Locate the cell with the specified text and output its (X, Y) center coordinate. 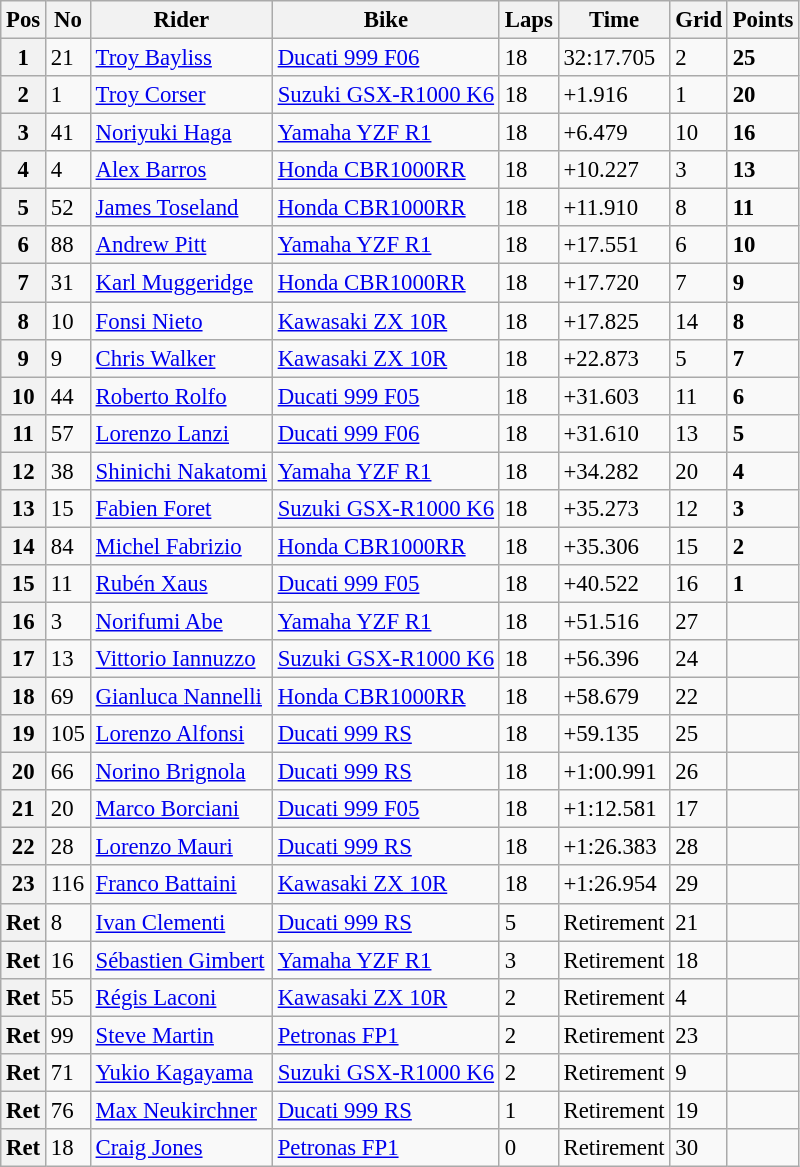
+35.306 (614, 546)
44 (68, 396)
Fonsi Nieto (181, 321)
+1:26.954 (614, 885)
Yukio Kagayama (181, 1073)
No (68, 20)
+31.603 (614, 396)
+1.916 (614, 95)
+58.679 (614, 697)
James Toseland (181, 208)
Grid (698, 20)
Bike (386, 20)
Vittorio Iannuzzo (181, 659)
38 (68, 471)
Points (762, 20)
55 (68, 997)
Time (614, 20)
Lorenzo Alfonsi (181, 734)
+56.396 (614, 659)
24 (698, 659)
+1:00.991 (614, 772)
Pos (24, 20)
Andrew Pitt (181, 245)
52 (68, 208)
30 (698, 1148)
71 (68, 1073)
Chris Walker (181, 358)
Marco Borciani (181, 809)
+40.522 (614, 584)
32:17.705 (614, 58)
69 (68, 697)
+1:12.581 (614, 809)
Karl Muggeridge (181, 283)
Lorenzo Lanzi (181, 433)
+35.273 (614, 509)
+17.720 (614, 283)
Franco Battaini (181, 885)
Rider (181, 20)
29 (698, 885)
Ivan Clementi (181, 922)
Fabien Foret (181, 509)
+59.135 (614, 734)
+31.610 (614, 433)
Rubén Xaus (181, 584)
105 (68, 734)
76 (68, 1110)
116 (68, 885)
Shinichi Nakatomi (181, 471)
+22.873 (614, 358)
26 (698, 772)
+1:26.383 (614, 847)
Alex Barros (181, 170)
Noriyuki Haga (181, 133)
Régis Laconi (181, 997)
Norifumi Abe (181, 621)
84 (68, 546)
Troy Corser (181, 95)
Sébastien Gimbert (181, 960)
+51.516 (614, 621)
Gianluca Nannelli (181, 697)
0 (528, 1148)
Troy Bayliss (181, 58)
+17.825 (614, 321)
Roberto Rolfo (181, 396)
Norino Brignola (181, 772)
Michel Fabrizio (181, 546)
27 (698, 621)
Lorenzo Mauri (181, 847)
+11.910 (614, 208)
Laps (528, 20)
31 (68, 283)
+17.551 (614, 245)
+10.227 (614, 170)
Max Neukirchner (181, 1110)
Craig Jones (181, 1148)
66 (68, 772)
99 (68, 1035)
+34.282 (614, 471)
+6.479 (614, 133)
88 (68, 245)
57 (68, 433)
41 (68, 133)
Steve Martin (181, 1035)
